For the text-containing cell, return its midpoint in (X, Y) coordinate format. 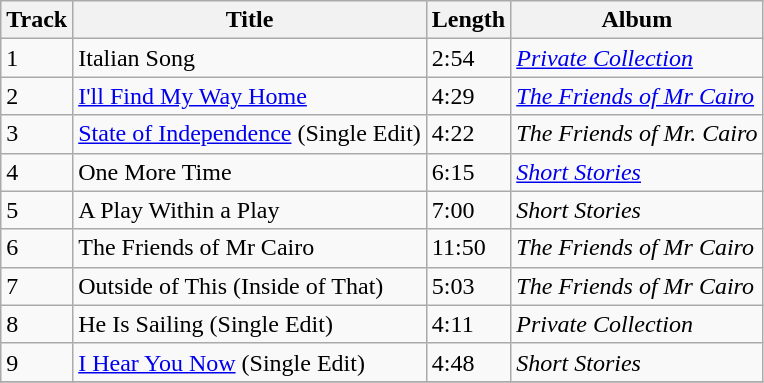
11:50 (468, 248)
Track (37, 20)
2:54 (468, 58)
5:03 (468, 286)
Outside of This (Inside of That) (250, 286)
Italian Song (250, 58)
The Friends of Mr. Cairo (637, 134)
4:22 (468, 134)
5 (37, 210)
One More Time (250, 172)
A Play Within a Play (250, 210)
Title (250, 20)
4 (37, 172)
7:00 (468, 210)
8 (37, 324)
1 (37, 58)
Length (468, 20)
4:48 (468, 362)
Album (637, 20)
He Is Sailing (Single Edit) (250, 324)
State of Independence (Single Edit) (250, 134)
6 (37, 248)
2 (37, 96)
7 (37, 286)
4:11 (468, 324)
3 (37, 134)
I'll Find My Way Home (250, 96)
I Hear You Now (Single Edit) (250, 362)
4:29 (468, 96)
6:15 (468, 172)
9 (37, 362)
